Pinpoint the cell where the given text exists, returning its (x, y) midpoint coordinate. 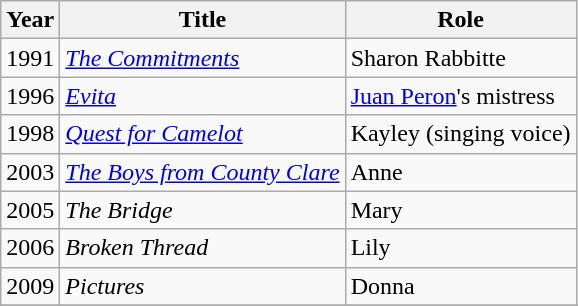
2003 (30, 172)
2009 (30, 286)
1998 (30, 134)
Mary (460, 210)
2005 (30, 210)
Title (202, 20)
Role (460, 20)
The Boys from County Clare (202, 172)
2006 (30, 248)
Pictures (202, 286)
1991 (30, 58)
Evita (202, 96)
Sharon Rabbitte (460, 58)
1996 (30, 96)
Broken Thread (202, 248)
The Bridge (202, 210)
Lily (460, 248)
Quest for Camelot (202, 134)
Kayley (singing voice) (460, 134)
The Commitments (202, 58)
Juan Peron's mistress (460, 96)
Anne (460, 172)
Year (30, 20)
Donna (460, 286)
